Search for the cell housing the specified text and yield its [X, Y] center coordinate. 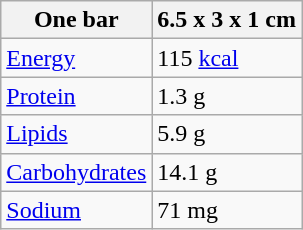
Sodium [76, 210]
115 kcal [227, 58]
6.5 x 3 x 1 cm [227, 20]
71 mg [227, 210]
Energy [76, 58]
One bar [76, 20]
Carbohydrates [76, 172]
Lipids [76, 134]
5.9 g [227, 134]
Protein [76, 96]
1.3 g [227, 96]
14.1 g [227, 172]
